Determine the (X, Y) coordinate at the center of the cell enclosing the given text.  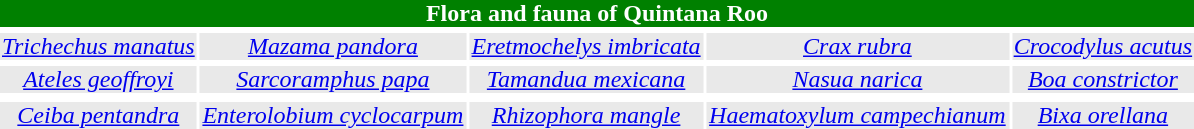
Bixa orellana (1103, 116)
Flora and fauna of Quintana Roo (597, 14)
Mazama pandora (333, 46)
Sarcoramphus papa (333, 80)
Trichechus manatus (98, 46)
Rhizophora mangle (586, 116)
Nasua narica (858, 80)
Crax rubra (858, 46)
Tamandua mexicana (586, 80)
Ceiba pentandra (98, 116)
Ateles geoffroyi (98, 80)
Haematoxylum campechianum (858, 116)
Eretmochelys imbricata (586, 46)
Boa constrictor (1103, 80)
Crocodylus acutus (1103, 46)
Enterolobium cyclocarpum (333, 116)
